Output the (X, Y) coordinate of the center of the cell containing the given text.  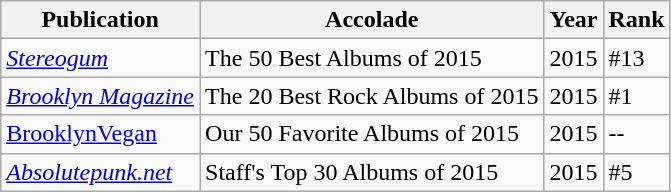
Brooklyn Magazine (100, 96)
BrooklynVegan (100, 134)
Stereogum (100, 58)
#5 (636, 172)
Rank (636, 20)
#1 (636, 96)
Staff's Top 30 Albums of 2015 (372, 172)
Year (574, 20)
Absolutepunk.net (100, 172)
Accolade (372, 20)
The 50 Best Albums of 2015 (372, 58)
-- (636, 134)
The 20 Best Rock Albums of 2015 (372, 96)
Our 50 Favorite Albums of 2015 (372, 134)
Publication (100, 20)
#13 (636, 58)
